For the text-containing cell, return its midpoint in [X, Y] coordinate format. 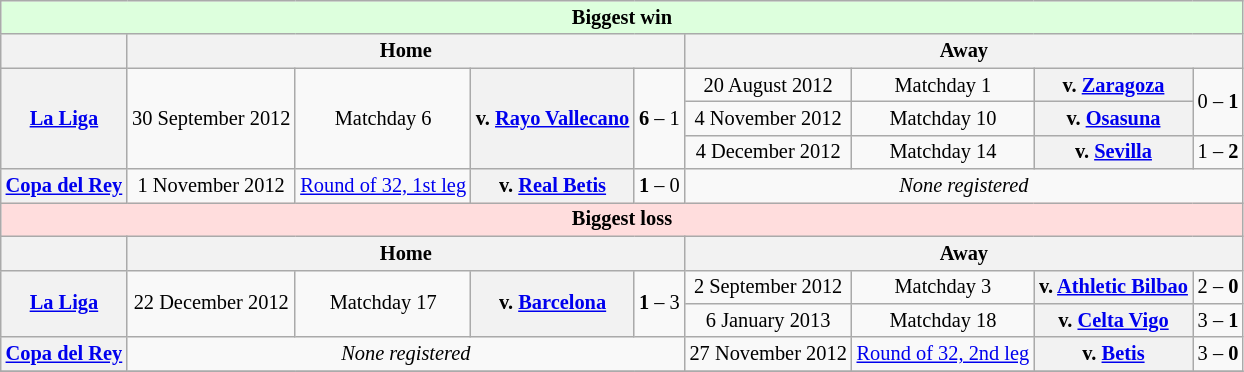
1 November 2012 [211, 186]
v. Betis [1114, 354]
v. Rayo Vallecano [552, 118]
Biggest win [622, 17]
3 – 0 [1218, 354]
30 September 2012 [211, 118]
3 – 1 [1218, 320]
Matchday 1 [943, 85]
1 – 2 [1218, 152]
4 November 2012 [768, 118]
v. Sevilla [1114, 152]
Matchday 18 [943, 320]
Matchday 14 [943, 152]
Matchday 17 [383, 304]
v. Osasuna [1114, 118]
v. Celta Vigo [1114, 320]
6 January 2013 [768, 320]
1 – 0 [659, 186]
27 November 2012 [768, 354]
Biggest loss [622, 219]
0 – 1 [1218, 102]
Matchday 3 [943, 287]
v. Barcelona [552, 304]
2 September 2012 [768, 287]
22 December 2012 [211, 304]
4 December 2012 [768, 152]
6 – 1 [659, 118]
20 August 2012 [768, 85]
Round of 32, 1st leg [383, 186]
1 – 3 [659, 304]
v. Athletic Bilbao [1114, 287]
Matchday 10 [943, 118]
v. Real Betis [552, 186]
v. Zaragoza [1114, 85]
Matchday 6 [383, 118]
2 – 0 [1218, 287]
Round of 32, 2nd leg [943, 354]
